Capture the cell that displays the provided text and extract its [x, y] central coordinate. 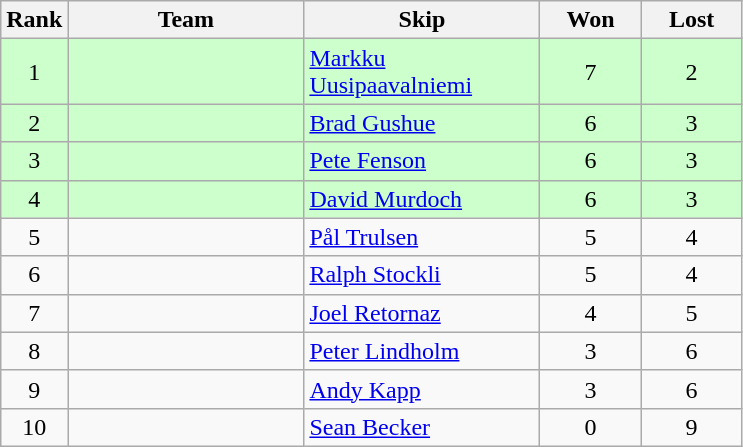
Lost [692, 20]
1 [34, 72]
Pete Fenson [422, 161]
0 [590, 427]
Won [590, 20]
Rank [34, 20]
Sean Becker [422, 427]
Team [186, 20]
Markku Uusipaavalniemi [422, 72]
Andy Kapp [422, 389]
Pål Trulsen [422, 237]
David Murdoch [422, 199]
Brad Gushue [422, 123]
Joel Retornaz [422, 313]
10 [34, 427]
8 [34, 351]
Peter Lindholm [422, 351]
Ralph Stockli [422, 275]
Skip [422, 20]
